For the text-containing cell, return its midpoint in [x, y] coordinate format. 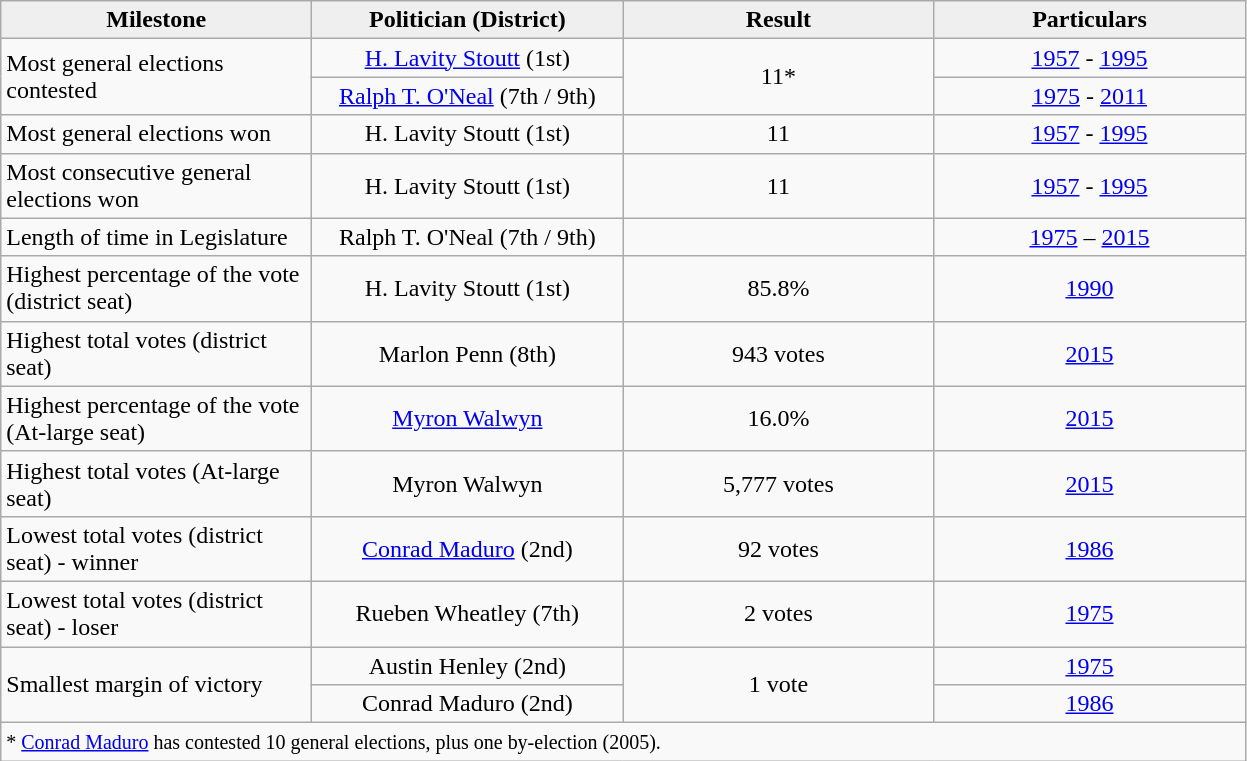
Highest percentage of the vote (district seat) [156, 288]
Most general elections contested [156, 77]
Smallest margin of victory [156, 684]
1975 - 2011 [1090, 96]
Austin Henley (2nd) [468, 665]
Highest total votes (district seat) [156, 354]
2 votes [778, 614]
85.8% [778, 288]
Rueben Wheatley (7th) [468, 614]
Lowest total votes (district seat) - winner [156, 548]
Result [778, 20]
Most consecutive general elections won [156, 186]
16.0% [778, 418]
943 votes [778, 354]
5,777 votes [778, 484]
* Conrad Maduro has contested 10 general elections, plus one by-election (2005). [623, 742]
Highest total votes (At-large seat) [156, 484]
Most general elections won [156, 134]
Length of time in Legislature [156, 237]
11* [778, 77]
Milestone [156, 20]
Lowest total votes (district seat) - loser [156, 614]
92 votes [778, 548]
1990 [1090, 288]
Highest percentage of the vote (At-large seat) [156, 418]
Marlon Penn (8th) [468, 354]
Particulars [1090, 20]
Politician (District) [468, 20]
1 vote [778, 684]
1975 – 2015 [1090, 237]
